Return [X, Y] of the center of cell containing provided text 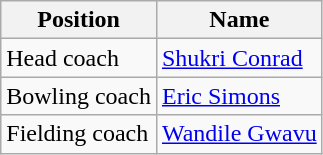
Shukri Conrad [239, 58]
Name [239, 20]
Wandile Gwavu [239, 134]
Fielding coach [79, 134]
Eric Simons [239, 96]
Head coach [79, 58]
Bowling coach [79, 96]
Position [79, 20]
